From the cell containing the given text, extract its center point as [x, y] coordinate. 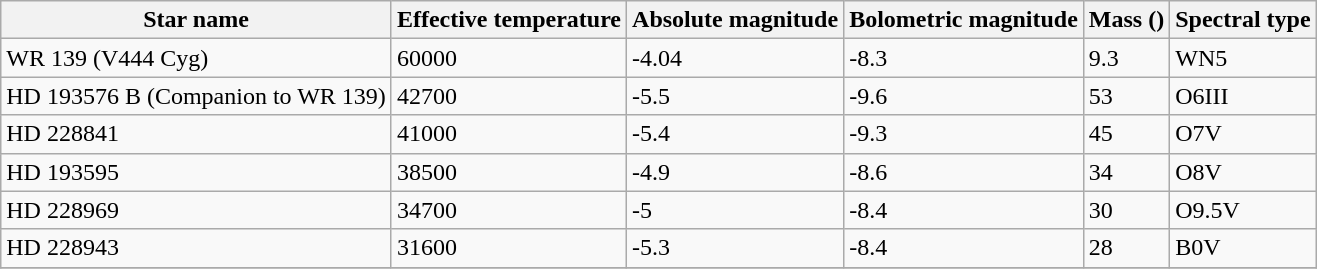
-8.6 [964, 172]
30 [1126, 210]
HD 228841 [196, 134]
-4.04 [736, 58]
WN5 [1243, 58]
O9.5V [1243, 210]
38500 [508, 172]
Bolometric magnitude [964, 20]
60000 [508, 58]
Mass () [1126, 20]
-9.3 [964, 134]
41000 [508, 134]
31600 [508, 248]
53 [1126, 96]
HD 193595 [196, 172]
-5 [736, 210]
HD 193576 B (Companion to WR 139) [196, 96]
O6III [1243, 96]
-9.6 [964, 96]
45 [1126, 134]
9.3 [1126, 58]
-5.4 [736, 134]
Effective temperature [508, 20]
-4.9 [736, 172]
WR 139 (V444 Cyg) [196, 58]
Star name [196, 20]
HD 228969 [196, 210]
B0V [1243, 248]
42700 [508, 96]
-8.3 [964, 58]
Spectral type [1243, 20]
O8V [1243, 172]
34700 [508, 210]
O7V [1243, 134]
34 [1126, 172]
28 [1126, 248]
HD 228943 [196, 248]
Absolute magnitude [736, 20]
-5.5 [736, 96]
-5.3 [736, 248]
